Capture the cell that displays the provided text and extract its (x, y) central coordinate. 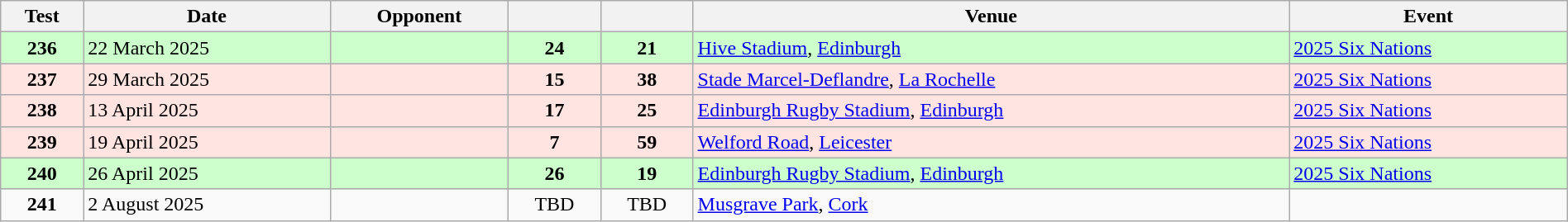
240 (42, 173)
24 (555, 48)
21 (647, 48)
Test (42, 17)
19 April 2025 (207, 142)
Musgrave Park, Cork (991, 205)
59 (647, 142)
Stade Marcel-Deflandre, La Rochelle (991, 79)
Hive Stadium, Edinburgh (991, 48)
22 March 2025 (207, 48)
Opponent (418, 17)
15 (555, 79)
Venue (991, 17)
239 (42, 142)
237 (42, 79)
236 (42, 48)
13 April 2025 (207, 111)
Date (207, 17)
26 (555, 173)
Event (1428, 17)
Welford Road, Leicester (991, 142)
241 (42, 205)
38 (647, 79)
17 (555, 111)
2 August 2025 (207, 205)
238 (42, 111)
7 (555, 142)
26 April 2025 (207, 173)
19 (647, 173)
25 (647, 111)
29 March 2025 (207, 79)
